Capture the cell that displays the provided text and extract its [X, Y] central coordinate. 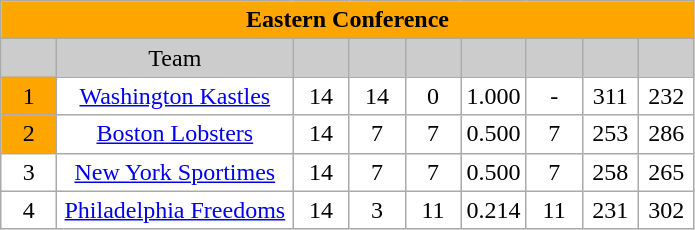
265 [666, 172]
1 [29, 96]
Philadelphia Freedoms [175, 210]
Eastern Conference [348, 20]
1.000 [494, 96]
231 [610, 210]
4 [29, 210]
2 [29, 134]
Team [175, 58]
0.214 [494, 210]
311 [610, 96]
302 [666, 210]
Boston Lobsters [175, 134]
Washington Kastles [175, 96]
- [554, 96]
New York Sportimes [175, 172]
0 [433, 96]
253 [610, 134]
258 [610, 172]
232 [666, 96]
286 [666, 134]
